Capture the cell that displays the provided text and extract its [X, Y] central coordinate. 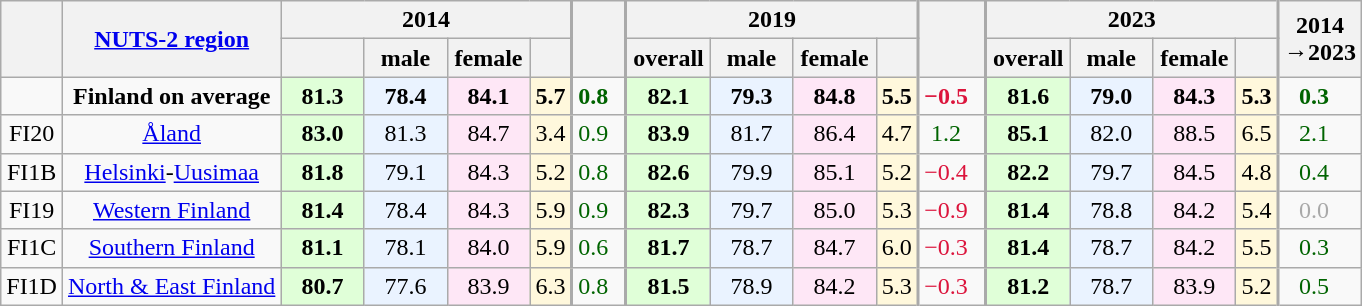
79.1 [406, 172]
84.0 [488, 248]
Western Finland [171, 210]
86.4 [834, 134]
Helsinki-Uusimaa [171, 172]
82.1 [668, 96]
81.2 [1028, 286]
88.5 [1194, 134]
North & East Finland [171, 286]
Åland [171, 134]
2014 [426, 20]
82.3 [668, 210]
0.6 [599, 248]
0.5 [1320, 286]
4.7 [897, 134]
1.2 [952, 134]
78.9 [752, 286]
79.0 [1112, 96]
85.0 [834, 210]
82.0 [1112, 134]
2.1 [1320, 134]
Southern Finland [171, 248]
−0.9 [952, 210]
2023 [1132, 20]
FI1B [32, 172]
77.6 [406, 286]
84.5 [1194, 172]
2019 [772, 20]
FI1C [32, 248]
FI19 [32, 210]
81.1 [322, 248]
81.6 [1028, 96]
6.0 [897, 248]
5.7 [551, 96]
Finland on average [171, 96]
84.1 [488, 96]
80.7 [322, 286]
82.6 [668, 172]
3.4 [551, 134]
78.1 [406, 248]
FI1D [32, 286]
0.0 [1320, 210]
82.2 [1028, 172]
81.8 [322, 172]
79.9 [752, 172]
78.8 [1112, 210]
0.4 [1320, 172]
6.5 [1257, 134]
84.8 [834, 96]
81.5 [668, 286]
4.8 [1257, 172]
83.0 [322, 134]
−0.5 [952, 96]
5.4 [1257, 210]
FI20 [32, 134]
−0.4 [952, 172]
6.3 [551, 286]
NUTS-2 region [171, 39]
2014→2023 [1320, 39]
79.3 [752, 96]
